Detect which cell encompasses the target text, then output its (x, y) center coordinate. 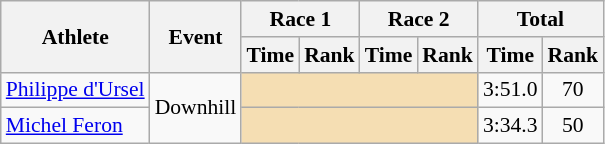
Philippe d'Ursel (76, 90)
Event (196, 36)
3:34.3 (510, 126)
50 (574, 126)
Michel Feron (76, 126)
Total (540, 19)
70 (574, 90)
Downhill (196, 108)
Race 1 (300, 19)
Athlete (76, 36)
3:51.0 (510, 90)
Race 2 (419, 19)
